Determine the [X, Y] coordinate at the center of the cell enclosing the given text.  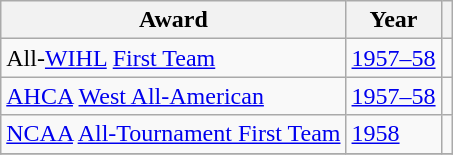
Award [174, 20]
NCAA All-Tournament First Team [174, 134]
1958 [394, 134]
All-WIHL First Team [174, 58]
AHCA West All-American [174, 96]
Year [394, 20]
